Return the [x, y] coordinate for the center point of the cell that contains the specified text.  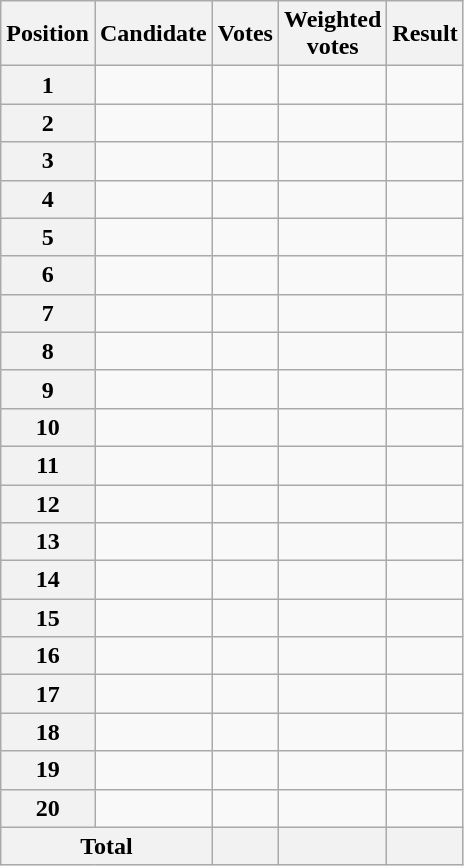
12 [48, 503]
7 [48, 313]
19 [48, 770]
17 [48, 694]
4 [48, 199]
Result [425, 34]
15 [48, 618]
20 [48, 808]
18 [48, 732]
9 [48, 389]
1 [48, 85]
Total [107, 846]
Position [48, 34]
14 [48, 580]
16 [48, 656]
Candidate [153, 34]
Weightedvotes [332, 34]
Votes [245, 34]
5 [48, 237]
2 [48, 123]
8 [48, 351]
3 [48, 161]
13 [48, 542]
11 [48, 465]
10 [48, 427]
6 [48, 275]
